From the cell containing the given text, extract its center point as (X, Y) coordinate. 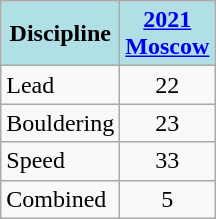
Lead (60, 85)
Bouldering (60, 123)
22 (168, 85)
Discipline (60, 34)
Combined (60, 199)
5 (168, 199)
2021Moscow (168, 34)
33 (168, 161)
23 (168, 123)
Speed (60, 161)
